Output the (X, Y) coordinate of the center of the cell containing the given text.  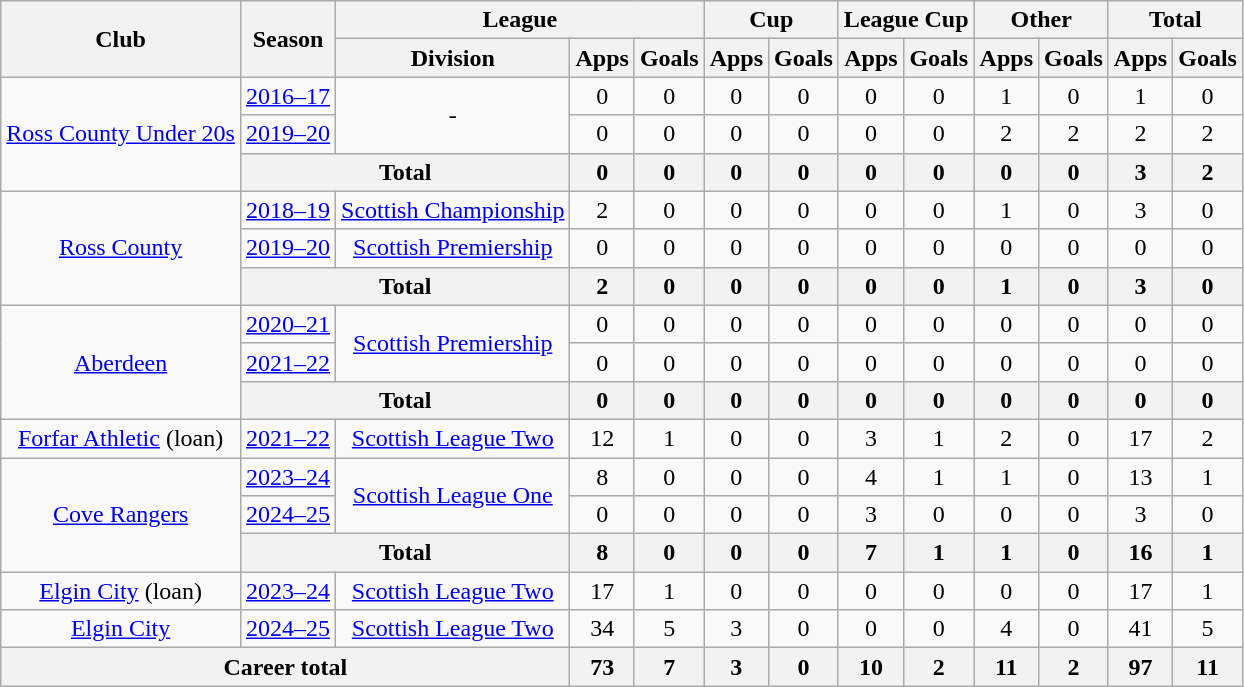
Forfar Athletic (loan) (121, 438)
Ross County Under 20s (121, 134)
Ross County (121, 248)
2020–21 (288, 324)
16 (1140, 553)
13 (1140, 477)
2018–19 (288, 210)
Division (453, 58)
Other (1041, 20)
34 (602, 629)
Cove Rangers (121, 515)
Cup (771, 20)
Season (288, 39)
League Cup (906, 20)
2016–17 (288, 96)
Elgin City (121, 629)
Aberdeen (121, 362)
Club (121, 39)
Scottish Championship (453, 210)
Scottish League One (453, 496)
League (520, 20)
Elgin City (loan) (121, 591)
- (453, 115)
10 (870, 667)
97 (1140, 667)
41 (1140, 629)
73 (602, 667)
Career total (286, 667)
12 (602, 438)
